For the text-containing cell, return its midpoint in [X, Y] coordinate format. 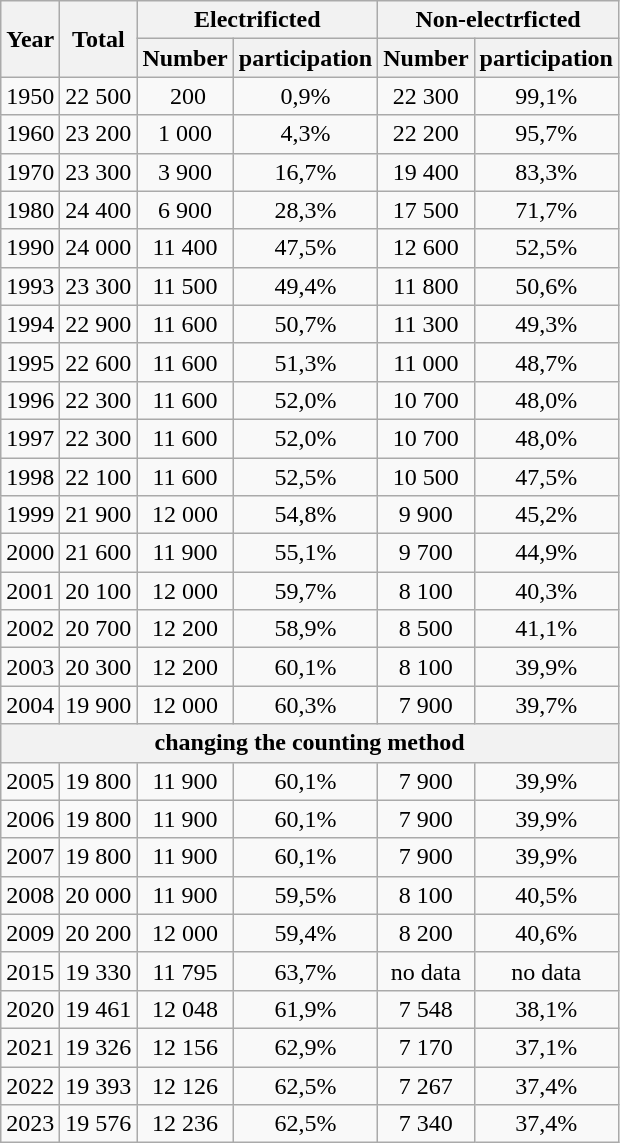
24 400 [98, 210]
22 600 [98, 362]
1970 [30, 172]
20 700 [98, 629]
51,3% [305, 362]
19 393 [98, 1085]
11 500 [185, 286]
1994 [30, 324]
1995 [30, 362]
62,9% [305, 1047]
19 900 [98, 705]
22 900 [98, 324]
2002 [30, 629]
2009 [30, 933]
48,7% [546, 362]
60,3% [305, 705]
1998 [30, 477]
2000 [30, 553]
45,2% [546, 515]
24 000 [98, 248]
40,6% [546, 933]
Total [98, 39]
22 100 [98, 477]
16,7% [305, 172]
0,9% [305, 96]
59,7% [305, 591]
2020 [30, 1009]
11 400 [185, 248]
58,9% [305, 629]
99,1% [546, 96]
2007 [30, 857]
63,7% [305, 971]
10 500 [426, 477]
1950 [30, 96]
changing the counting method [310, 743]
2015 [30, 971]
55,1% [305, 553]
11 800 [426, 286]
2008 [30, 895]
1980 [30, 210]
40,5% [546, 895]
Non-electrficted [498, 20]
12 126 [185, 1085]
1990 [30, 248]
2001 [30, 591]
95,7% [546, 134]
2022 [30, 1085]
22 500 [98, 96]
19 326 [98, 1047]
2005 [30, 781]
Year [30, 39]
20 100 [98, 591]
3 900 [185, 172]
61,9% [305, 1009]
39,7% [546, 705]
21 900 [98, 515]
7 340 [426, 1124]
7 548 [426, 1009]
7 170 [426, 1047]
200 [185, 96]
8 200 [426, 933]
59,5% [305, 895]
22 200 [426, 134]
12 236 [185, 1124]
9 700 [426, 553]
54,8% [305, 515]
2003 [30, 667]
20 000 [98, 895]
1993 [30, 286]
38,1% [546, 1009]
12 048 [185, 1009]
21 600 [98, 553]
2021 [30, 1047]
20 300 [98, 667]
49,3% [546, 324]
41,1% [546, 629]
4,3% [305, 134]
50,7% [305, 324]
11 300 [426, 324]
37,1% [546, 1047]
1 000 [185, 134]
17 500 [426, 210]
83,3% [546, 172]
1996 [30, 400]
2004 [30, 705]
71,7% [546, 210]
1960 [30, 134]
12 600 [426, 248]
40,3% [546, 591]
49,4% [305, 286]
2023 [30, 1124]
28,3% [305, 210]
23 200 [98, 134]
19 576 [98, 1124]
1999 [30, 515]
11 795 [185, 971]
19 330 [98, 971]
Electrificted [258, 20]
7 267 [426, 1085]
6 900 [185, 210]
1997 [30, 438]
59,4% [305, 933]
44,9% [546, 553]
12 156 [185, 1047]
50,6% [546, 286]
19 461 [98, 1009]
2006 [30, 819]
9 900 [426, 515]
8 500 [426, 629]
20 200 [98, 933]
19 400 [426, 172]
11 000 [426, 362]
